Output the (X, Y) coordinate of the center of the cell containing the given text.  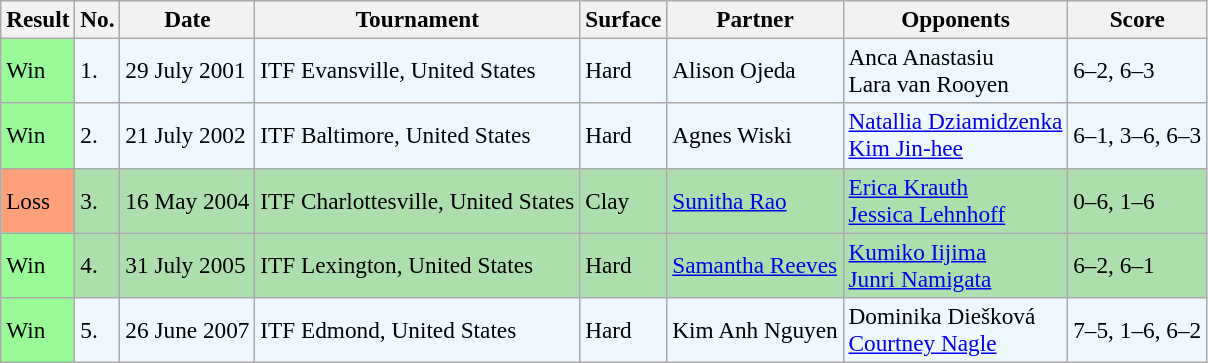
3. (98, 200)
0–6, 1–6 (1138, 200)
Kumiko Iijima Junri Namigata (956, 264)
Score (1138, 19)
Tournament (418, 19)
Surface (624, 19)
Dominika Diešková Courtney Nagle (956, 330)
6–2, 6–3 (1138, 70)
31 July 2005 (188, 264)
29 July 2001 (188, 70)
Samantha Reeves (755, 264)
1. (98, 70)
Opponents (956, 19)
16 May 2004 (188, 200)
7–5, 1–6, 6–2 (1138, 330)
ITF Evansville, United States (418, 70)
Alison Ojeda (755, 70)
ITF Baltimore, United States (418, 136)
26 June 2007 (188, 330)
Natallia Dziamidzenka Kim Jin-hee (956, 136)
Agnes Wiski (755, 136)
6–2, 6–1 (1138, 264)
Erica Krauth Jessica Lehnhoff (956, 200)
No. (98, 19)
Result (38, 19)
Partner (755, 19)
Date (188, 19)
6–1, 3–6, 6–3 (1138, 136)
ITF Edmond, United States (418, 330)
ITF Charlottesville, United States (418, 200)
2. (98, 136)
21 July 2002 (188, 136)
4. (98, 264)
Clay (624, 200)
Anca Anastasiu Lara van Rooyen (956, 70)
5. (98, 330)
Loss (38, 200)
Kim Anh Nguyen (755, 330)
ITF Lexington, United States (418, 264)
Sunitha Rao (755, 200)
